Provide the [X, Y] coordinate of the cell's center where the given text is located.  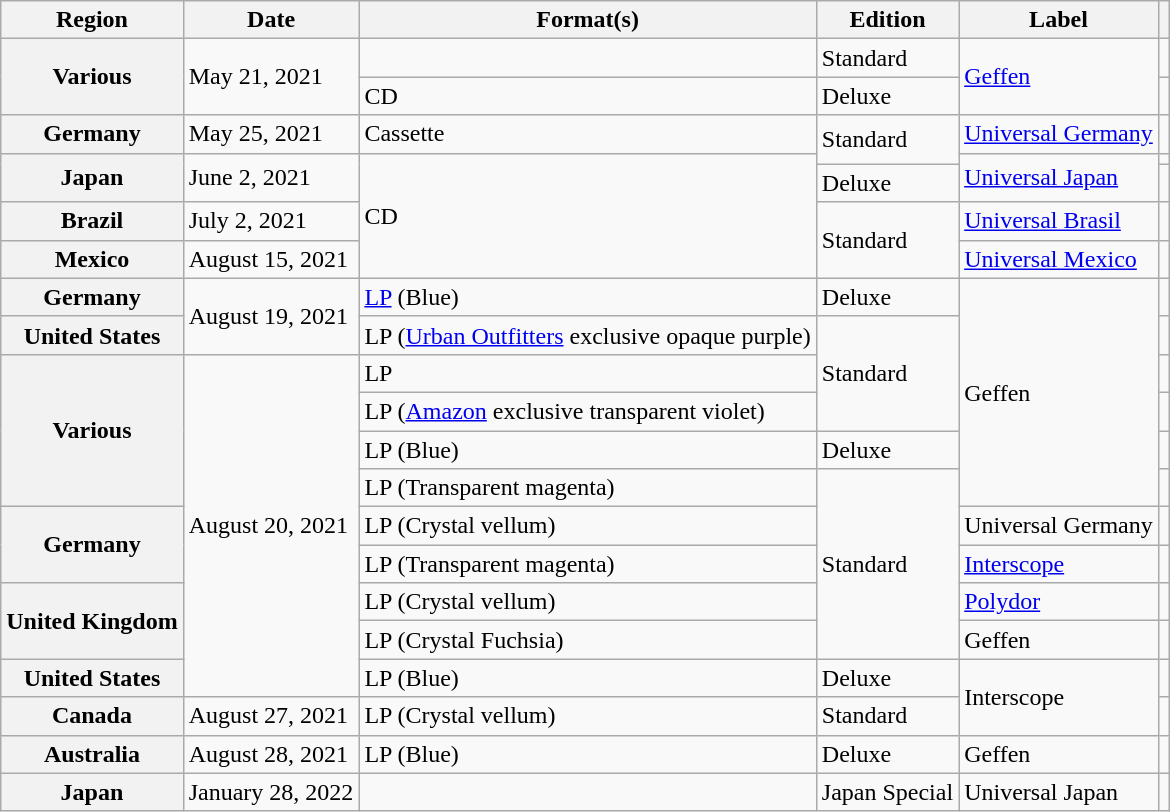
Date [271, 20]
June 2, 2021 [271, 178]
LP [588, 373]
August 15, 2021 [271, 259]
Edition [887, 20]
May 21, 2021 [271, 77]
Universal Mexico [1059, 259]
January 28, 2022 [271, 792]
August 20, 2021 [271, 526]
Mexico [92, 259]
United Kingdom [92, 621]
Universal Brasil [1059, 221]
Brazil [92, 221]
Region [92, 20]
August 19, 2021 [271, 316]
Label [1059, 20]
August 27, 2021 [271, 716]
Polydor [1059, 602]
Cassette [588, 134]
Australia [92, 754]
May 25, 2021 [271, 134]
Canada [92, 716]
LP (Crystal Fuchsia) [588, 640]
July 2, 2021 [271, 221]
LP (Amazon exclusive transparent violet) [588, 411]
LP (Urban Outfitters exclusive opaque purple) [588, 335]
Format(s) [588, 20]
August 28, 2021 [271, 754]
Japan Special [887, 792]
